Output the [X, Y] coordinate of the center of the cell containing the given text.  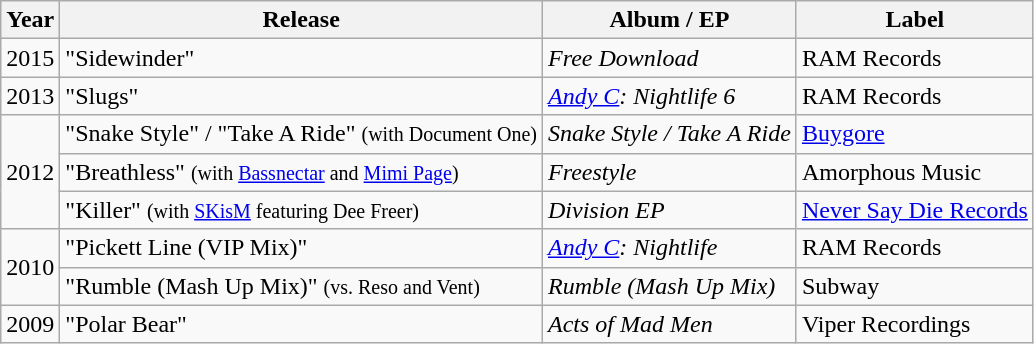
Never Say Die Records [914, 210]
Buygore [914, 134]
2015 [30, 58]
Subway [914, 286]
"Sidewinder" [302, 58]
"Slugs" [302, 96]
Amorphous Music [914, 172]
Snake Style / Take A Ride [669, 134]
Division EP [669, 210]
Andy C: Nightlife 6 [669, 96]
Rumble (Mash Up Mix) [669, 286]
"Snake Style" / "Take A Ride" (with Document One) [302, 134]
"Breathless" (with Bassnectar and Mimi Page) [302, 172]
"Killer" (with SKisM featuring Dee Freer) [302, 210]
Free Download [669, 58]
Label [914, 20]
"Pickett Line (VIP Mix)" [302, 248]
"Polar Bear" [302, 324]
2012 [30, 172]
Acts of Mad Men [669, 324]
Andy C: Nightlife [669, 248]
Album / EP [669, 20]
2009 [30, 324]
Release [302, 20]
Freestyle [669, 172]
Year [30, 20]
Viper Recordings [914, 324]
"Rumble (Mash Up Mix)" (vs. Reso and Vent) [302, 286]
2013 [30, 96]
2010 [30, 267]
